Output the (X, Y) coordinate of the center of the cell containing the given text.  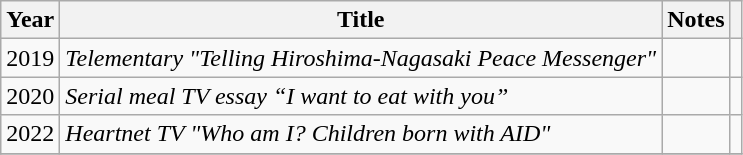
2022 (30, 134)
Year (30, 20)
2019 (30, 58)
Serial meal TV essay “I want to eat with you” (361, 96)
2020 (30, 96)
Title (361, 20)
Heartnet TV "Who am I? Children born with AID" (361, 134)
Telementary "Telling Hiroshima-Nagasaki Peace Messenger" (361, 58)
Notes (696, 20)
